Detect which cell encompasses the target text, then output its (X, Y) center coordinate. 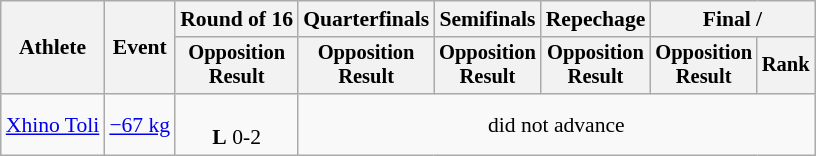
Xhino Toli (53, 124)
Round of 16 (236, 19)
L 0-2 (236, 124)
Event (140, 48)
did not advance (556, 124)
−67 kg (140, 124)
Repechage (596, 19)
Athlete (53, 48)
Quarterfinals (366, 19)
Rank (786, 66)
Semifinals (488, 19)
Final / (732, 19)
